Return the (X, Y) coordinate for the center point of the cell that contains the specified text.  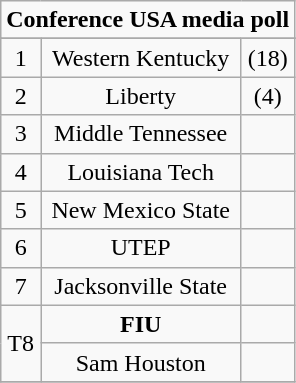
Sam Houston (141, 362)
3 (21, 134)
Western Kentucky (141, 58)
Conference USA media poll (148, 20)
Liberty (141, 96)
4 (21, 172)
T8 (21, 343)
Middle Tennessee (141, 134)
7 (21, 286)
(4) (268, 96)
(18) (268, 58)
Louisiana Tech (141, 172)
5 (21, 210)
6 (21, 248)
New Mexico State (141, 210)
Jacksonville State (141, 286)
FIU (141, 324)
1 (21, 58)
UTEP (141, 248)
2 (21, 96)
